Find where the given text appears and provide that cell's center as [x, y] coordinate. 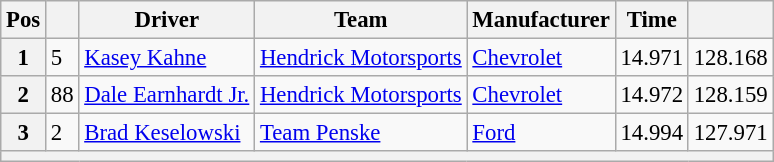
3 [24, 133]
128.168 [730, 58]
14.971 [652, 58]
Time [652, 20]
Manufacturer [541, 20]
128.159 [730, 95]
Kasey Kahne [167, 58]
Ford [541, 133]
88 [62, 95]
Pos [24, 20]
14.972 [652, 95]
1 [24, 58]
14.994 [652, 133]
Dale Earnhardt Jr. [167, 95]
Brad Keselowski [167, 133]
5 [62, 58]
Team Penske [361, 133]
Team [361, 20]
127.971 [730, 133]
Driver [167, 20]
